Detect which cell encompasses the target text, then output its [x, y] center coordinate. 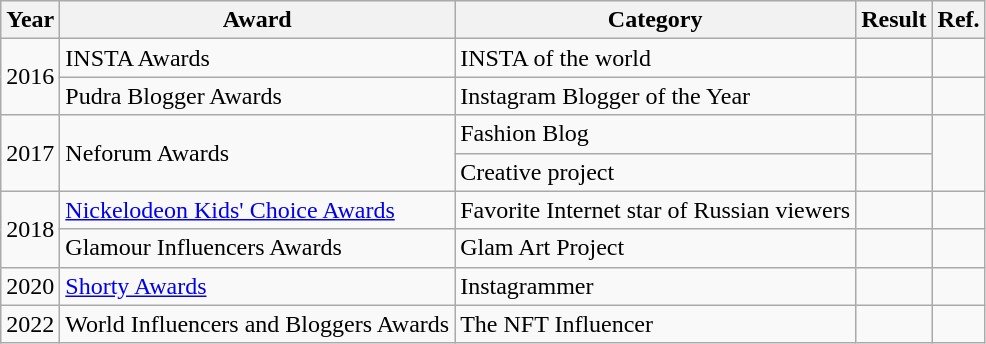
Neforum Awards [258, 153]
2016 [30, 77]
Glamour Influencers Awards [258, 248]
Fashion Blog [656, 134]
Instagram Blogger of the Year [656, 96]
Creative project [656, 172]
Result [894, 20]
Favorite Internet star of Russian viewers [656, 210]
Instagrammer [656, 286]
Category [656, 20]
Ref. [958, 20]
The NFT Influencer [656, 324]
2017 [30, 153]
Nickelodeon Kids' Choice Awards [258, 210]
Glam Art Project [656, 248]
2020 [30, 286]
2022 [30, 324]
Shorty Awards [258, 286]
World Influencers and Bloggers Awards [258, 324]
INSTA of the world [656, 58]
Award [258, 20]
Pudra Blogger Awards [258, 96]
2018 [30, 229]
INSTA Awards [258, 58]
Year [30, 20]
